Return (x, y) of the center of cell containing provided text 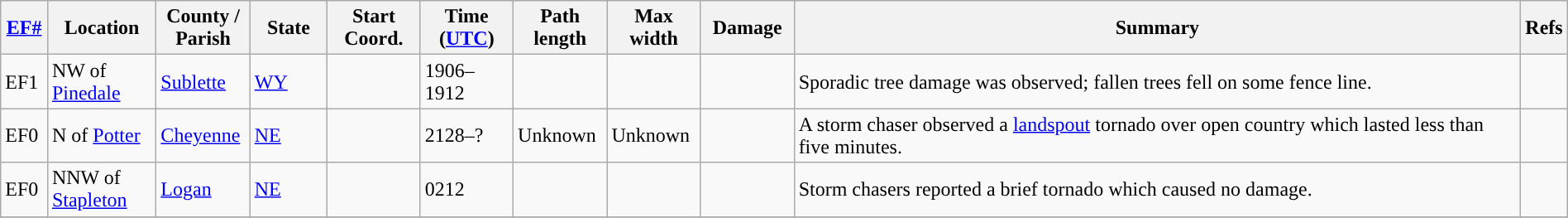
Summary (1158, 28)
Refs (1545, 28)
N of Potter (101, 136)
2128–? (466, 136)
Location (101, 28)
NW of Pinedale (101, 81)
EF# (25, 28)
Sporadic tree damage was observed; fallen trees fell on some fence line. (1158, 81)
Start Coord. (374, 28)
County / Parish (203, 28)
Max width (653, 28)
Logan (203, 189)
Time (UTC) (466, 28)
0212 (466, 189)
Cheyenne (203, 136)
Path length (561, 28)
NNW of Stapleton (101, 189)
1906–1912 (466, 81)
A storm chaser observed a landspout tornado over open country which lasted less than five minutes. (1158, 136)
WY (288, 81)
EF1 (25, 81)
Storm chasers reported a brief tornado which caused no damage. (1158, 189)
Sublette (203, 81)
Damage (748, 28)
State (288, 28)
